Determine the [x, y] coordinate at the center of the cell enclosing the given text.  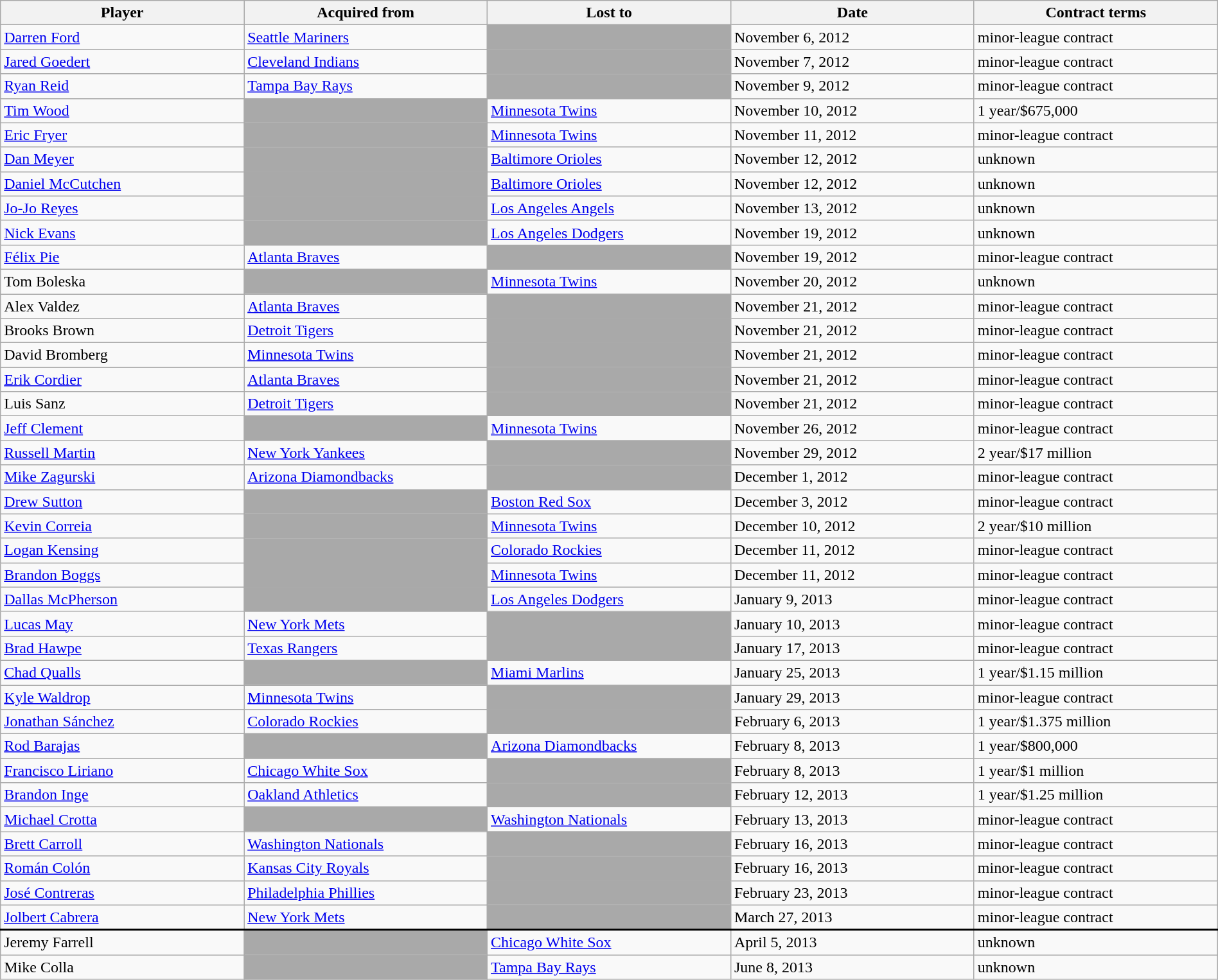
June 8, 2013 [852, 967]
1 year/$1.375 million [1096, 722]
November 20, 2012 [852, 281]
Brandon Boggs [122, 575]
November 10, 2012 [852, 110]
Ryan Reid [122, 86]
Francisco Liriano [122, 771]
Eric Fryer [122, 135]
Philadelphia Phillies [366, 893]
Brooks Brown [122, 331]
December 3, 2012 [852, 502]
Logan Kensing [122, 550]
Félix Pie [122, 257]
1 year/$1.25 million [1096, 795]
Jared Goedert [122, 62]
Tim Wood [122, 110]
February 6, 2013 [852, 722]
Rod Barajas [122, 746]
February 23, 2013 [852, 893]
Miami Marlins [609, 672]
December 1, 2012 [852, 477]
Chad Qualls [122, 672]
December 10, 2012 [852, 526]
November 29, 2012 [852, 453]
November 26, 2012 [852, 428]
David Bromberg [122, 355]
Kyle Waldrop [122, 697]
1 year/$1.15 million [1096, 672]
Player [122, 13]
José Contreras [122, 893]
November 7, 2012 [852, 62]
Oakland Athletics [366, 795]
Darren Ford [122, 37]
Brad Hawpe [122, 648]
Brandon Inge [122, 795]
Mike Zagurski [122, 477]
November 6, 2012 [852, 37]
February 13, 2013 [852, 819]
Seattle Mariners [366, 37]
2 year/$10 million [1096, 526]
Kansas City Royals [366, 868]
Jeff Clement [122, 428]
Lost to [609, 13]
January 29, 2013 [852, 697]
Acquired from [366, 13]
1 year/$1 million [1096, 771]
Erik Cordier [122, 380]
1 year/$800,000 [1096, 746]
Jonathan Sánchez [122, 722]
Daniel McCutchen [122, 184]
Dan Meyer [122, 159]
Drew Sutton [122, 502]
November 11, 2012 [852, 135]
Jeremy Farrell [122, 943]
February 12, 2013 [852, 795]
Russell Martin [122, 453]
Jo-Jo Reyes [122, 208]
Date [852, 13]
Tom Boleska [122, 281]
Michael Crotta [122, 819]
January 9, 2013 [852, 599]
Los Angeles Angels [609, 208]
2 year/$17 million [1096, 453]
Mike Colla [122, 967]
Nick Evans [122, 232]
January 17, 2013 [852, 648]
Boston Red Sox [609, 502]
January 10, 2013 [852, 624]
Lucas May [122, 624]
Cleveland Indians [366, 62]
November 13, 2012 [852, 208]
1 year/$675,000 [1096, 110]
January 25, 2013 [852, 672]
New York Yankees [366, 453]
March 27, 2013 [852, 917]
Texas Rangers [366, 648]
Brett Carroll [122, 844]
April 5, 2013 [852, 943]
November 9, 2012 [852, 86]
Kevin Correia [122, 526]
Luis Sanz [122, 404]
Dallas McPherson [122, 599]
Alex Valdez [122, 306]
Jolbert Cabrera [122, 917]
Román Colón [122, 868]
Contract terms [1096, 13]
